Search for the cell housing the specified text and yield its [X, Y] center coordinate. 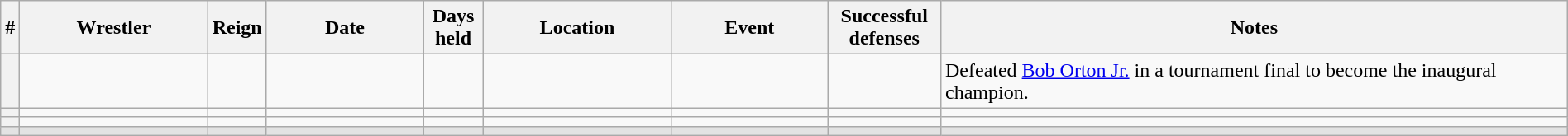
Days held [453, 28]
Successful defenses [884, 28]
Location [577, 28]
Defeated Bob Orton Jr. in a tournament final to become the inaugural champion. [1254, 81]
# [10, 28]
Reign [237, 28]
Date [344, 28]
Event [749, 28]
Wrestler [114, 28]
Notes [1254, 28]
